Determine the [x, y] coordinate at the center of the cell enclosing the given text.  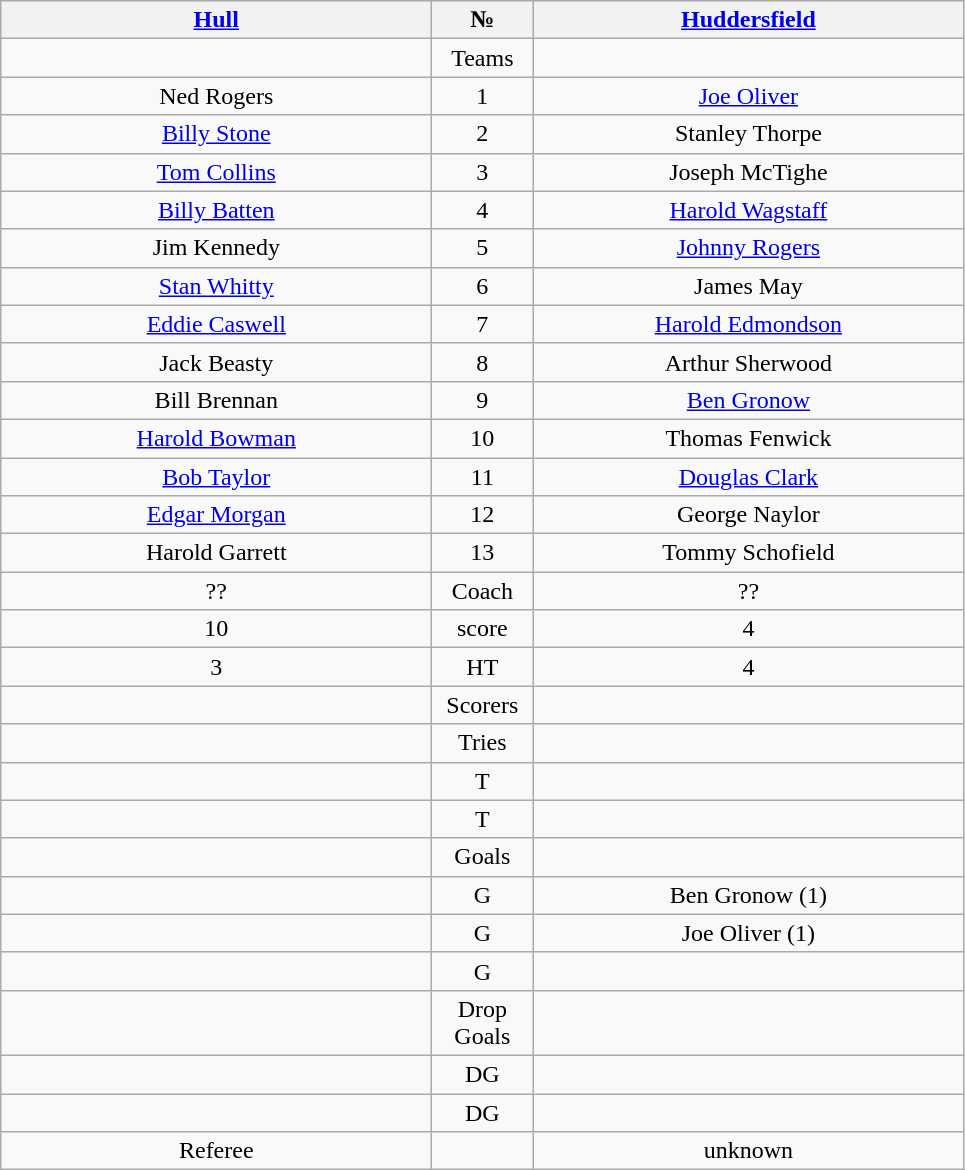
Harold Wagstaff [748, 210]
James May [748, 286]
Ben Gronow (1) [748, 895]
Douglas Clark [748, 477]
12 [482, 515]
6 [482, 286]
Drop Goals [482, 1022]
Joe Oliver [748, 96]
Arthur Sherwood [748, 362]
Tries [482, 743]
8 [482, 362]
Joseph McTighe [748, 172]
Edgar Morgan [216, 515]
unknown [748, 1151]
Harold Garrett [216, 553]
Joe Oliver (1) [748, 933]
11 [482, 477]
13 [482, 553]
Referee [216, 1151]
Stan Whitty [216, 286]
Hull [216, 20]
Johnny Rogers [748, 248]
Teams [482, 58]
Scorers [482, 705]
Goals [482, 857]
Harold Bowman [216, 438]
7 [482, 324]
Thomas Fenwick [748, 438]
Coach [482, 591]
George Naylor [748, 515]
score [482, 629]
Jack Beasty [216, 362]
Stanley Thorpe [748, 134]
Ben Gronow [748, 400]
Harold Edmondson [748, 324]
Billy Batten [216, 210]
Bill Brennan [216, 400]
Tom Collins [216, 172]
Ned Rogers [216, 96]
5 [482, 248]
Eddie Caswell [216, 324]
Jim Kennedy [216, 248]
Huddersfield [748, 20]
2 [482, 134]
HT [482, 667]
9 [482, 400]
Billy Stone [216, 134]
№ [482, 20]
Bob Taylor [216, 477]
Tommy Schofield [748, 553]
1 [482, 96]
